Determine the (x, y) coordinate at the center of the cell enclosing the given text.  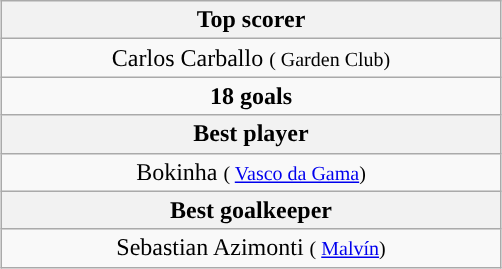
Carlos Carballo ( Garden Club) (252, 58)
Best goalkeeper (252, 210)
Best player (252, 134)
18 goals (252, 96)
Bokinha ( Vasco da Gama) (252, 172)
Sebastian Azimonti ( Malvín) (252, 248)
Top scorer (252, 20)
